Determine the [X, Y] coordinate at the center of the cell enclosing the given text.  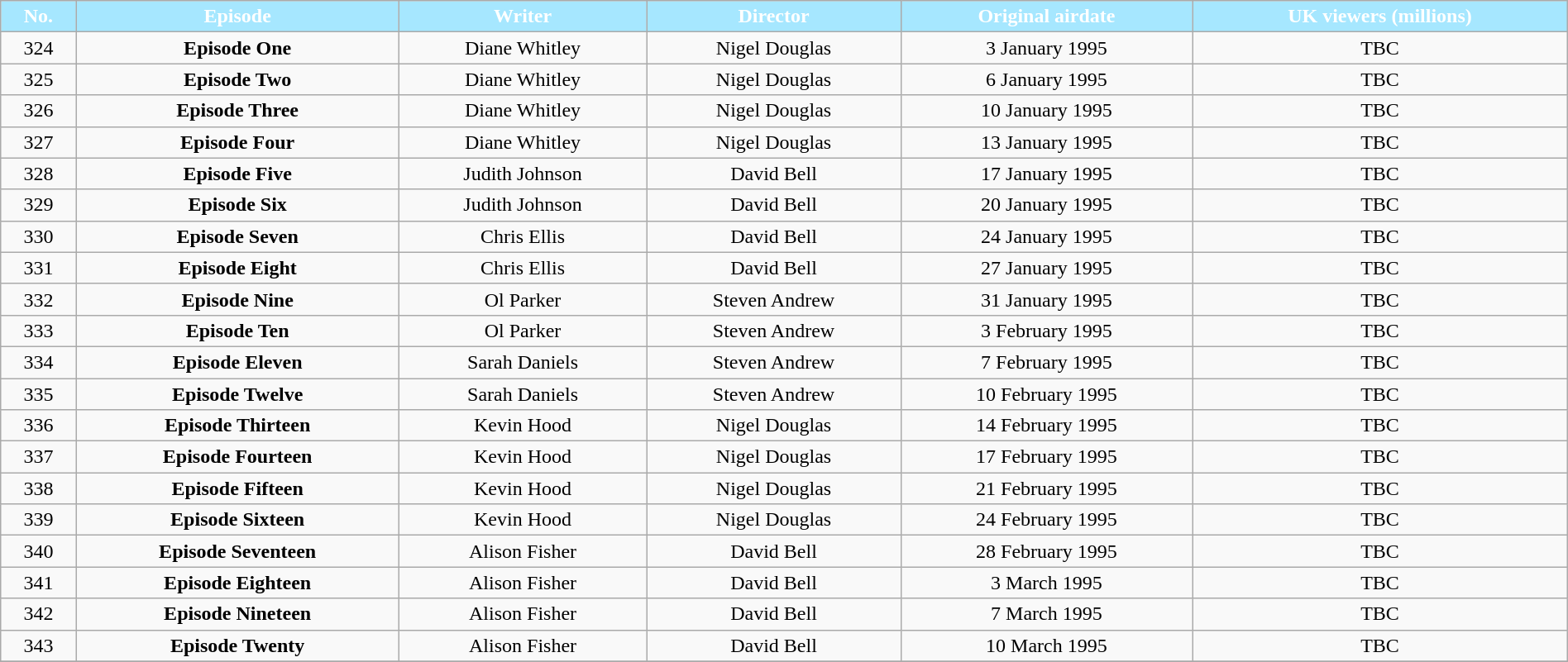
Episode Sixteen [237, 520]
331 [38, 268]
335 [38, 394]
10 January 1995 [1047, 111]
325 [38, 79]
Episode Five [237, 174]
Episode Nineteen [237, 614]
UK viewers (millions) [1380, 17]
Episode Three [237, 111]
Episode Four [237, 142]
3 March 1995 [1047, 583]
329 [38, 205]
340 [38, 551]
Episode Eighteen [237, 583]
Writer [523, 17]
336 [38, 426]
324 [38, 48]
17 February 1995 [1047, 457]
27 January 1995 [1047, 268]
Episode Seven [237, 236]
332 [38, 299]
326 [38, 111]
7 February 1995 [1047, 362]
31 January 1995 [1047, 299]
330 [38, 236]
No. [38, 17]
Episode Twenty [237, 645]
Episode Nine [237, 299]
13 January 1995 [1047, 142]
334 [38, 362]
328 [38, 174]
338 [38, 488]
24 February 1995 [1047, 520]
3 February 1995 [1047, 331]
339 [38, 520]
Episode Seventeen [237, 551]
Episode Ten [237, 331]
333 [38, 331]
17 January 1995 [1047, 174]
Director [774, 17]
Episode Fifteen [237, 488]
10 February 1995 [1047, 394]
14 February 1995 [1047, 426]
7 March 1995 [1047, 614]
Episode One [237, 48]
28 February 1995 [1047, 551]
Episode Twelve [237, 394]
20 January 1995 [1047, 205]
327 [38, 142]
Episode Thirteen [237, 426]
6 January 1995 [1047, 79]
343 [38, 645]
342 [38, 614]
341 [38, 583]
Episode Fourteen [237, 457]
Episode Two [237, 79]
10 March 1995 [1047, 645]
24 January 1995 [1047, 236]
21 February 1995 [1047, 488]
Episode Eleven [237, 362]
3 January 1995 [1047, 48]
Episode Six [237, 205]
337 [38, 457]
Episode [237, 17]
Episode Eight [237, 268]
Original airdate [1047, 17]
